From the cell containing the given text, extract its center point as (X, Y) coordinate. 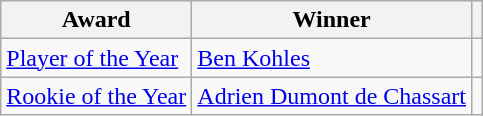
Award (96, 20)
Player of the Year (96, 58)
Adrien Dumont de Chassart (332, 96)
Ben Kohles (332, 58)
Winner (332, 20)
Rookie of the Year (96, 96)
